Capture the cell that displays the provided text and extract its (x, y) central coordinate. 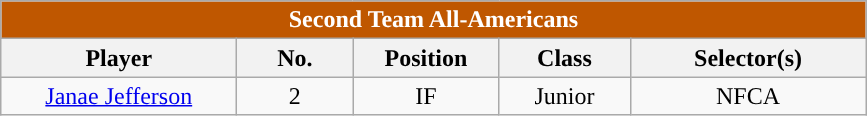
Janae Jefferson (119, 96)
Class (564, 58)
IF (426, 96)
Junior (564, 96)
Second Team All-Americans (434, 20)
No. (295, 58)
2 (295, 96)
Player (119, 58)
Position (426, 58)
Selector(s) (748, 58)
NFCA (748, 96)
